Provide the (X, Y) coordinate of the cell's center where the given text is located.  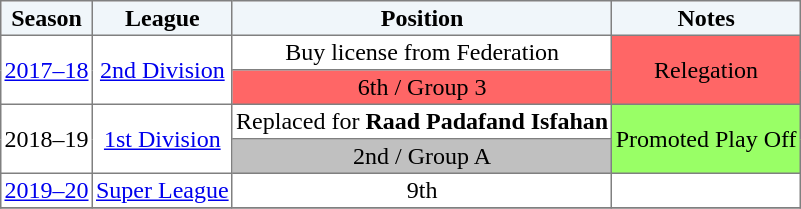
2017–18 (47, 70)
Promoted Play Off (706, 138)
Position (422, 18)
Replaced for Raad Padafand Isfahan (422, 121)
6th / Group 3 (422, 87)
Super League (162, 190)
9th (422, 190)
Notes (706, 18)
2018–19 (47, 138)
2nd / Group A (422, 156)
2019–20 (47, 190)
Season (47, 18)
League (162, 18)
2nd Division (162, 70)
Relegation (706, 70)
Buy license from Federation (422, 52)
1st Division (162, 138)
